Extract the [X, Y] coordinate from the center of the cell holding the provided text.  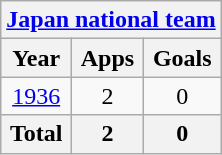
Goals [182, 58]
Total [36, 134]
Year [36, 58]
Apps [108, 58]
Japan national team [111, 20]
1936 [36, 96]
